Detect which cell encompasses the target text, then output its [x, y] center coordinate. 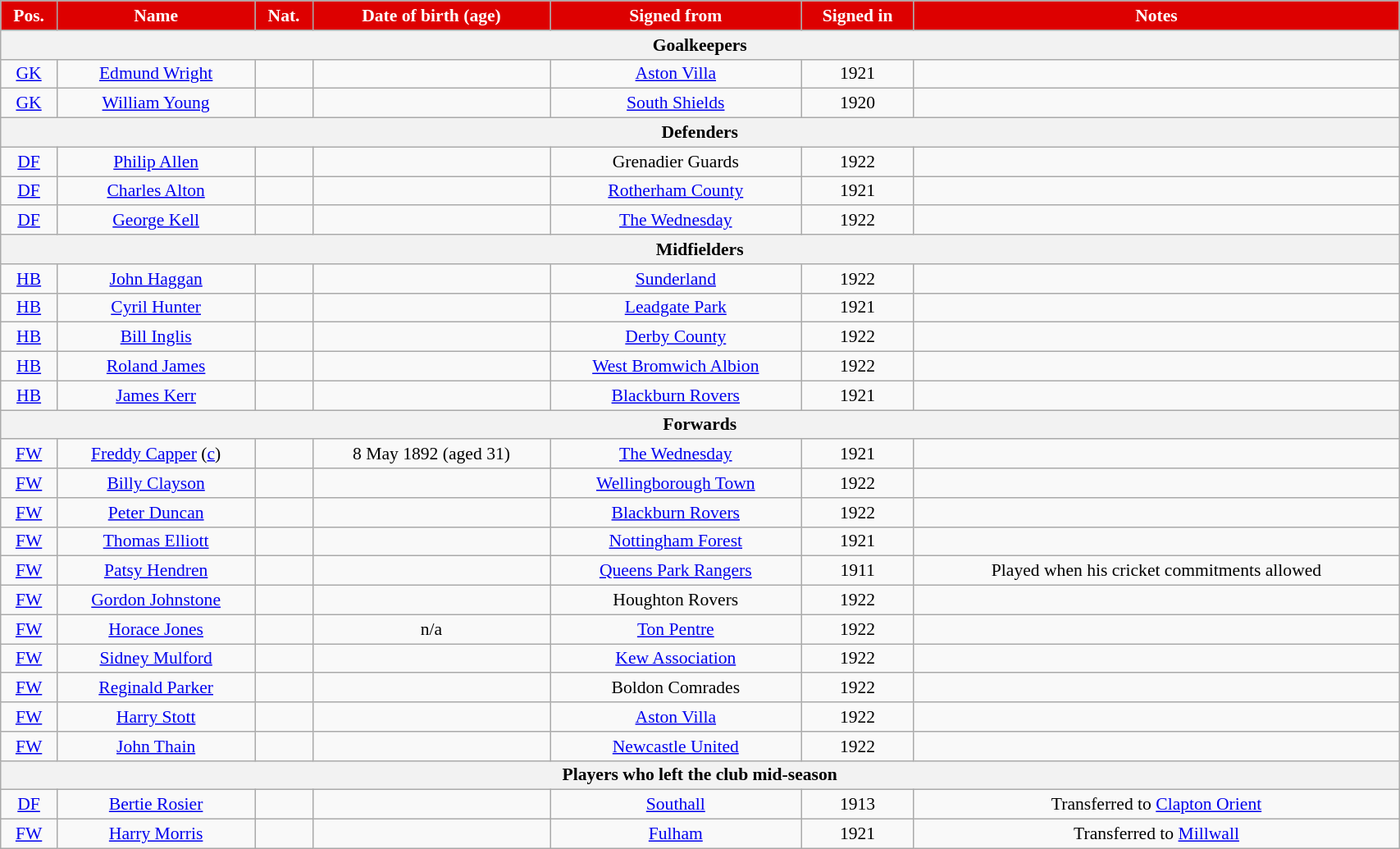
Thomas Elliott [156, 541]
Houghton Rovers [676, 600]
Wellingborough Town [676, 483]
Billy Clayson [156, 483]
West Bromwich Albion [676, 367]
1920 [858, 103]
Grenadier Guards [676, 162]
Sunderland [676, 279]
Rotherham County [676, 191]
Bertie Rosier [156, 805]
Philip Allen [156, 162]
Freddy Capper (c) [156, 454]
Signed from [676, 16]
Bill Inglis [156, 337]
Forwards [700, 425]
William Young [156, 103]
1913 [858, 805]
Boldon Comrades [676, 688]
Kew Association [676, 659]
Horace Jones [156, 629]
Pos. [30, 16]
George Kell [156, 221]
Reginald Parker [156, 688]
Cyril Hunter [156, 308]
Signed in [858, 16]
Harry Stott [156, 717]
Newcastle United [676, 746]
Defenders [700, 133]
John Thain [156, 746]
Midfielders [700, 249]
Goalkeepers [700, 45]
1911 [858, 571]
Nat. [284, 16]
Nottingham Forest [676, 541]
South Shields [676, 103]
Leadgate Park [676, 308]
n/a [431, 629]
Peter Duncan [156, 513]
Players who left the club mid-season [700, 775]
Patsy Hendren [156, 571]
8 May 1892 (aged 31) [431, 454]
Gordon Johnstone [156, 600]
Charles Alton [156, 191]
Roland James [156, 367]
Fulham [676, 834]
James Kerr [156, 395]
Harry Morris [156, 834]
Derby County [676, 337]
Sidney Mulford [156, 659]
Name [156, 16]
Notes [1156, 16]
Ton Pentre [676, 629]
Date of birth (age) [431, 16]
Transferred to Clapton Orient [1156, 805]
Queens Park Rangers [676, 571]
Southall [676, 805]
Transferred to Millwall [1156, 834]
Edmund Wright [156, 74]
Played when his cricket commitments allowed [1156, 571]
John Haggan [156, 279]
